Scan for the cell matching the given text and deliver its [x, y] coordinate at center. 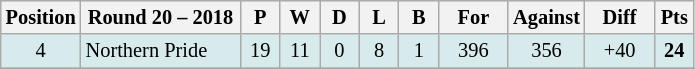
4 [41, 51]
D [340, 17]
11 [300, 51]
For [474, 17]
+40 [620, 51]
L [379, 17]
8 [379, 51]
396 [474, 51]
Against [546, 17]
B [419, 17]
24 [674, 51]
P [260, 17]
W [300, 17]
Round 20 – 2018 [161, 17]
Position [41, 17]
356 [546, 51]
19 [260, 51]
1 [419, 51]
Pts [674, 17]
Northern Pride [161, 51]
Diff [620, 17]
0 [340, 51]
